Find where the given text appears and provide that cell's center as (x, y) coordinate. 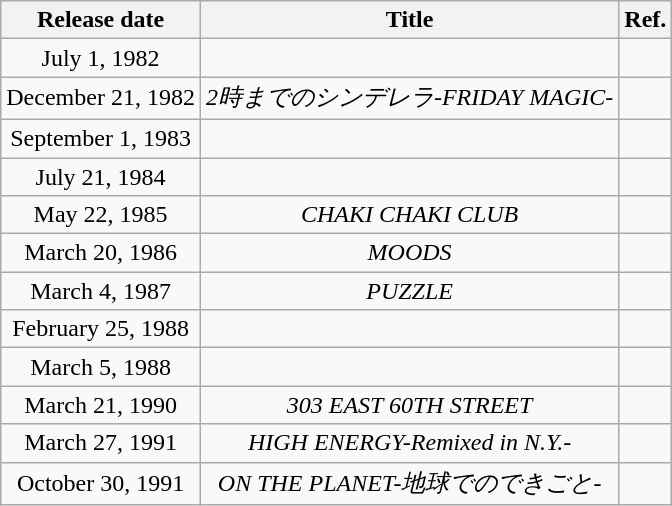
March 20, 1986 (101, 253)
HIGH ENERGY-Remixed in N.Y.- (409, 443)
PUZZLE (409, 291)
May 22, 1985 (101, 215)
Ref. (646, 20)
July 21, 1984 (101, 177)
ON THE PLANET-地球でのできごと- (409, 484)
Title (409, 20)
2時までのシンデレラ-FRIDAY MAGIC- (409, 98)
October 30, 1991 (101, 484)
Release date (101, 20)
March 21, 1990 (101, 405)
March 4, 1987 (101, 291)
MOODS (409, 253)
February 25, 1988 (101, 329)
July 1, 1982 (101, 58)
December 21, 1982 (101, 98)
March 27, 1991 (101, 443)
September 1, 1983 (101, 138)
303 EAST 60TH STREET (409, 405)
CHAKI CHAKI CLUB (409, 215)
March 5, 1988 (101, 367)
